Extract the [x, y] coordinate from the center of the cell holding the provided text.  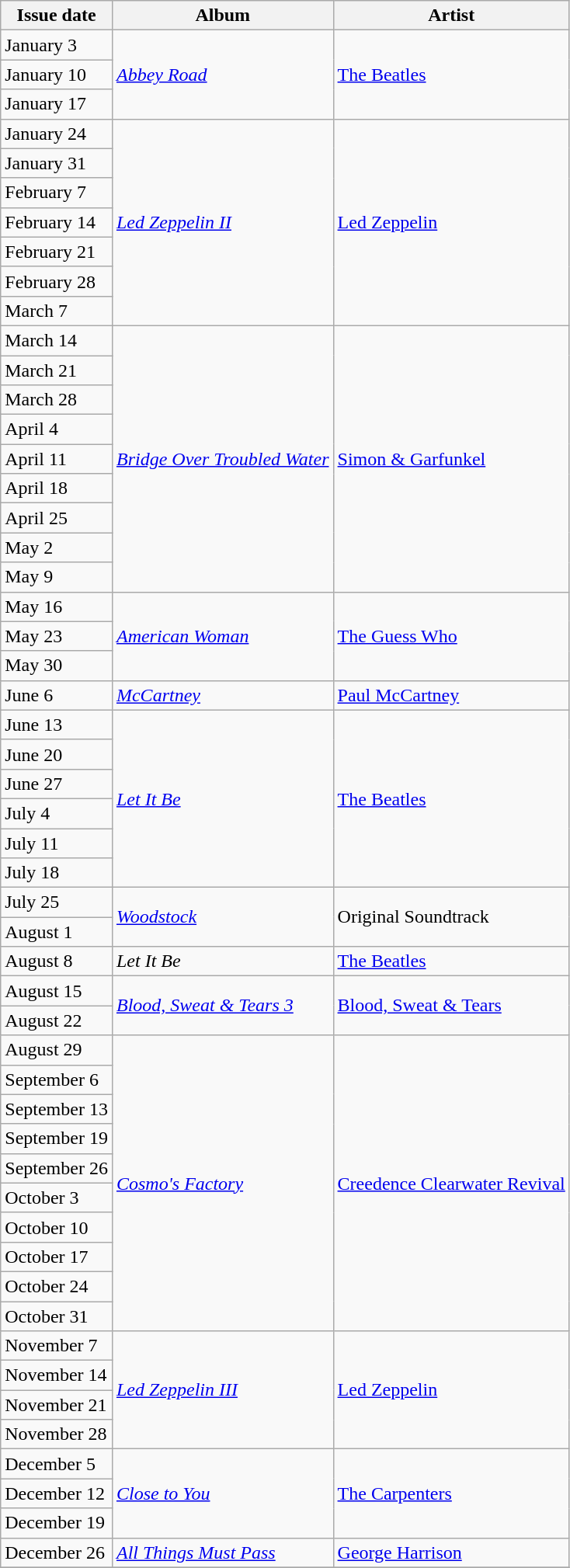
November 7 [57, 1346]
January 17 [57, 104]
August 1 [57, 932]
March 28 [57, 400]
May 30 [57, 666]
September 26 [57, 1168]
Album [222, 16]
August 8 [57, 961]
November 28 [57, 1434]
Close to You [222, 1493]
Artist [451, 16]
October 10 [57, 1227]
May 23 [57, 636]
June 6 [57, 695]
June 20 [57, 754]
December 19 [57, 1523]
March 21 [57, 370]
Cosmo's Factory [222, 1184]
June 27 [57, 784]
March 14 [57, 340]
November 21 [57, 1405]
American Woman [222, 636]
July 11 [57, 843]
Led Zeppelin II [222, 222]
August 15 [57, 991]
February 14 [57, 222]
Blood, Sweat & Tears [451, 1006]
Woodstock [222, 917]
March 7 [57, 311]
Simon & Garfunkel [451, 458]
December 26 [57, 1552]
Original Soundtrack [451, 917]
Creedence Clearwater Revival [451, 1184]
December 5 [57, 1464]
July 25 [57, 902]
April 4 [57, 429]
February 21 [57, 252]
September 19 [57, 1139]
July 18 [57, 873]
The Guess Who [451, 636]
Bridge Over Troubled Water [222, 458]
October 17 [57, 1257]
All Things Must Pass [222, 1552]
October 24 [57, 1286]
Abbey Road [222, 75]
January 31 [57, 163]
May 2 [57, 548]
November 14 [57, 1375]
August 22 [57, 1020]
June 13 [57, 725]
April 25 [57, 518]
McCartney [222, 695]
January 24 [57, 134]
September 13 [57, 1109]
May 16 [57, 607]
Led Zeppelin III [222, 1390]
February 7 [57, 193]
December 12 [57, 1493]
Paul McCartney [451, 695]
October 3 [57, 1198]
August 29 [57, 1050]
September 6 [57, 1080]
July 4 [57, 813]
October 31 [57, 1316]
February 28 [57, 281]
Blood, Sweat & Tears 3 [222, 1006]
April 18 [57, 488]
April 11 [57, 459]
January 3 [57, 45]
May 9 [57, 577]
January 10 [57, 75]
The Carpenters [451, 1493]
Issue date [57, 16]
George Harrison [451, 1552]
